Pinpoint the cell where the given text exists, returning its (X, Y) midpoint coordinate. 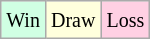
Win (24, 20)
Loss (126, 20)
Draw (72, 20)
